Capture the cell that displays the provided text and extract its (X, Y) central coordinate. 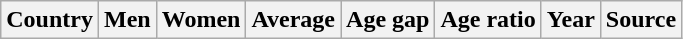
Age gap (388, 20)
Average (294, 20)
Women (201, 20)
Source (640, 20)
Country (50, 20)
Age ratio (488, 20)
Men (127, 20)
Year (570, 20)
